Find where the given text appears and provide that cell's center as [X, Y] coordinate. 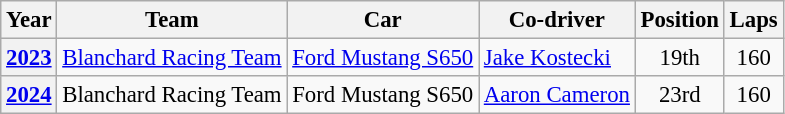
23rd [680, 95]
Co-driver [556, 20]
Jake Kostecki [556, 58]
2023 [29, 58]
Car [383, 20]
Team [172, 20]
Laps [754, 20]
2024 [29, 95]
Aaron Cameron [556, 95]
Position [680, 20]
Year [29, 20]
19th [680, 58]
